Capture the cell that displays the provided text and extract its (x, y) central coordinate. 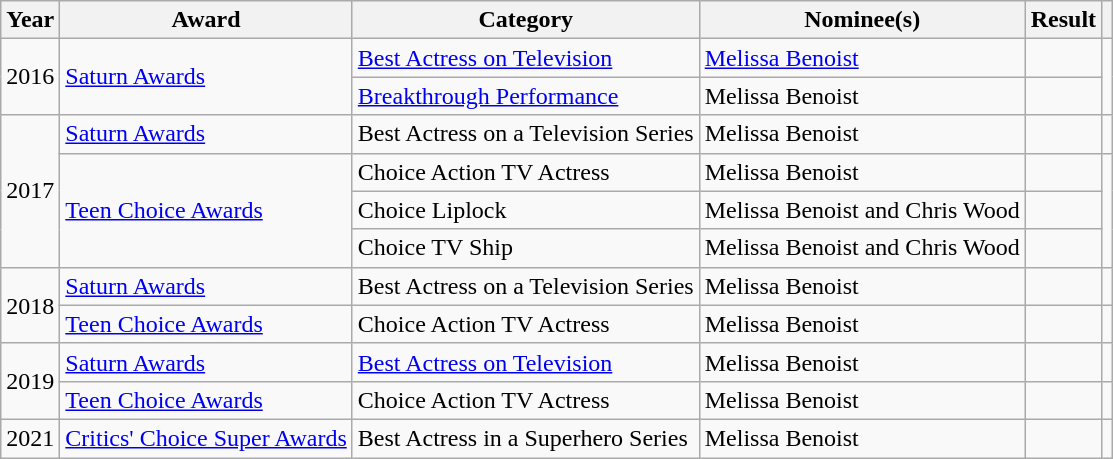
Category (526, 20)
2016 (30, 77)
Award (206, 20)
Critics' Choice Super Awards (206, 438)
2017 (30, 191)
Choice Liplock (526, 210)
Nominee(s) (862, 20)
2021 (30, 438)
Choice TV Ship (526, 248)
Breakthrough Performance (526, 96)
Best Actress in a Superhero Series (526, 438)
Result (1063, 20)
2018 (30, 305)
2019 (30, 381)
Year (30, 20)
